Return the (x, y) coordinate for the center point of the cell that contains the specified text.  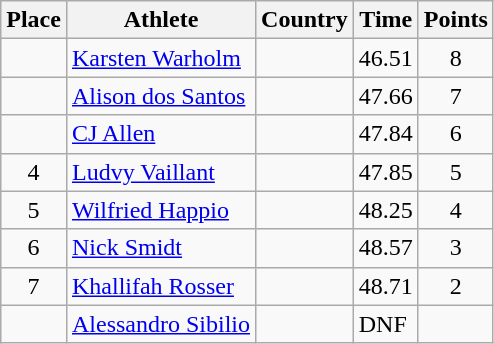
48.71 (386, 286)
48.57 (386, 248)
48.25 (386, 210)
Karsten Warholm (160, 58)
Alison dos Santos (160, 96)
Place (34, 20)
47.85 (386, 172)
Khallifah Rosser (160, 286)
CJ Allen (160, 134)
46.51 (386, 58)
DNF (386, 324)
Wilfried Happio (160, 210)
47.66 (386, 96)
2 (456, 286)
Country (305, 20)
Alessandro Sibilio (160, 324)
Nick Smidt (160, 248)
8 (456, 58)
Points (456, 20)
Athlete (160, 20)
Time (386, 20)
47.84 (386, 134)
3 (456, 248)
Ludvy Vaillant (160, 172)
